Scan for the cell matching the given text and deliver its [X, Y] coordinate at center. 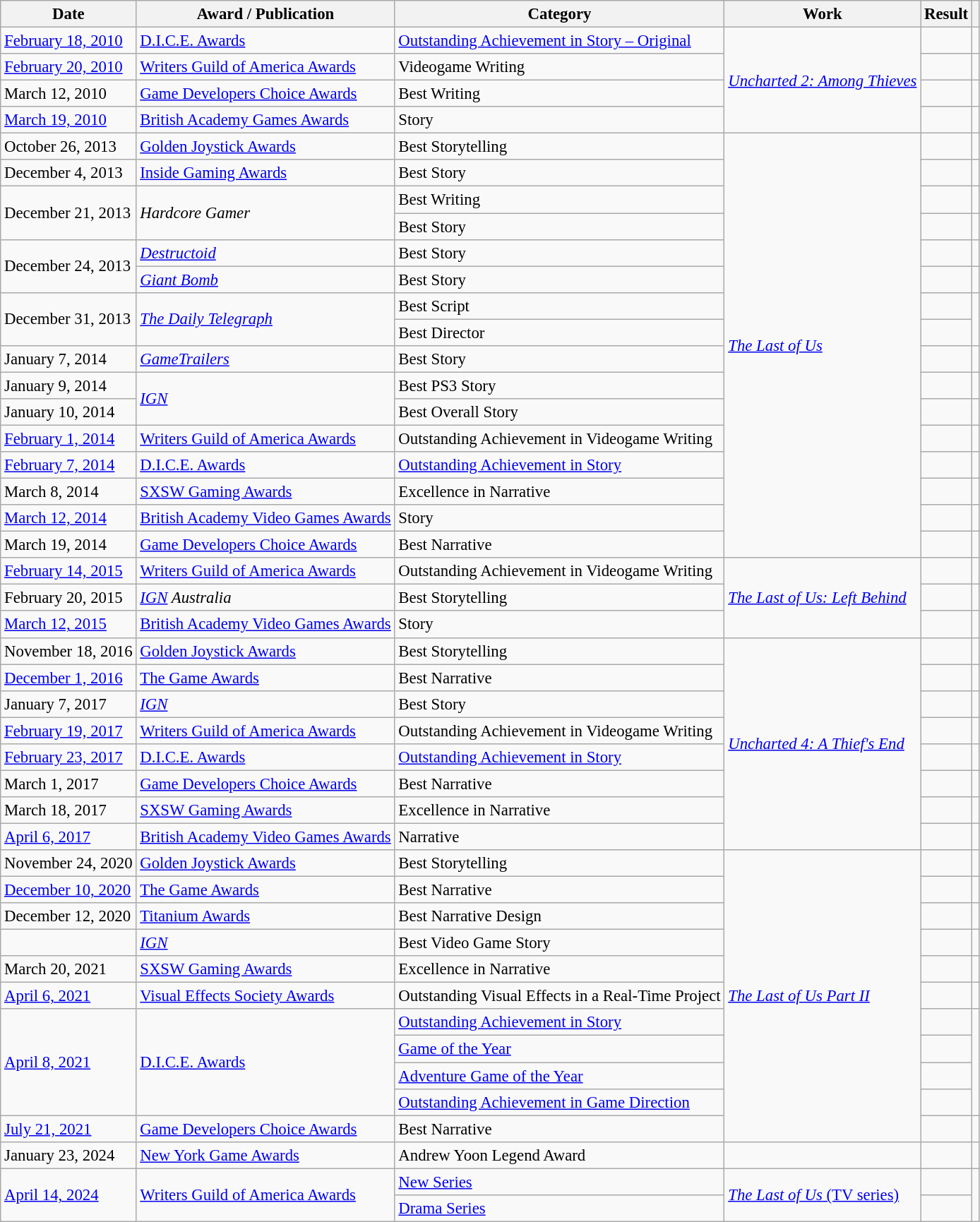
February 1, 2014 [68, 438]
British Academy Games Awards [265, 120]
Award / Publication [265, 14]
Outstanding Achievement in Story – Original [559, 41]
Result [946, 14]
December 24, 2013 [68, 265]
March 12, 2014 [68, 518]
March 8, 2014 [68, 492]
November 18, 2016 [68, 651]
The Last of Us (TV series) [823, 1194]
March 20, 2021 [68, 969]
Category [559, 14]
Best PS3 Story [559, 385]
February 20, 2015 [68, 598]
IGN Australia [265, 598]
Outstanding Achievement in Game Direction [559, 1102]
December 31, 2013 [68, 319]
March 12, 2015 [68, 625]
New York Game Awards [265, 1155]
December 4, 2013 [68, 173]
February 14, 2015 [68, 571]
Best Video Game Story [559, 943]
Best Script [559, 306]
Outstanding Visual Effects in a Real-Time Project [559, 996]
April 6, 2017 [68, 837]
Work [823, 14]
The Daily Telegraph [265, 319]
Drama Series [559, 1209]
Videogame Writing [559, 67]
February 20, 2010 [68, 67]
Uncharted 4: A Thief's End [823, 744]
Inside Gaming Awards [265, 173]
December 1, 2016 [68, 678]
New Series [559, 1182]
GameTrailers [265, 359]
March 19, 2014 [68, 545]
January 7, 2017 [68, 704]
Visual Effects Society Awards [265, 996]
March 18, 2017 [68, 810]
Giant Bomb [265, 280]
March 19, 2010 [68, 120]
December 21, 2013 [68, 213]
April 8, 2021 [68, 1062]
December 10, 2020 [68, 890]
February 23, 2017 [68, 757]
The Last of Us Part II [823, 996]
Destructoid [265, 253]
March 1, 2017 [68, 784]
Titanium Awards [265, 916]
Andrew Yoon Legend Award [559, 1155]
Game of the Year [559, 1049]
April 6, 2021 [68, 996]
January 23, 2024 [68, 1155]
November 24, 2020 [68, 863]
February 18, 2010 [68, 41]
Hardcore Gamer [265, 213]
Narrative [559, 837]
Adventure Game of the Year [559, 1076]
January 10, 2014 [68, 412]
February 7, 2014 [68, 465]
Best Narrative Design [559, 916]
April 14, 2024 [68, 1194]
December 12, 2020 [68, 916]
Best Director [559, 333]
Date [68, 14]
January 9, 2014 [68, 385]
July 21, 2021 [68, 1129]
Uncharted 2: Among Thieves [823, 80]
The Last of Us [823, 346]
The Last of Us: Left Behind [823, 597]
Best Overall Story [559, 412]
March 12, 2010 [68, 94]
October 26, 2013 [68, 147]
January 7, 2014 [68, 359]
February 19, 2017 [68, 731]
